Determine the [x, y] coordinate at the center of the cell enclosing the given text.  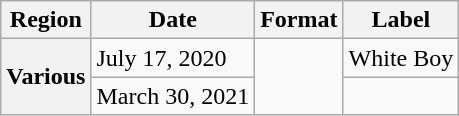
March 30, 2021 [173, 96]
Label [401, 20]
Region [46, 20]
July 17, 2020 [173, 58]
Date [173, 20]
Format [299, 20]
Various [46, 77]
White Boy [401, 58]
